From the cell containing the given text, extract its center point as (x, y) coordinate. 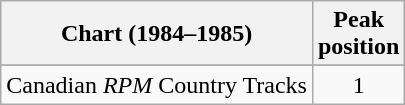
Chart (1984–1985) (157, 34)
Peakposition (358, 34)
Canadian RPM Country Tracks (157, 85)
1 (358, 85)
